Determine the [x, y] coordinate at the center of the cell enclosing the given text.  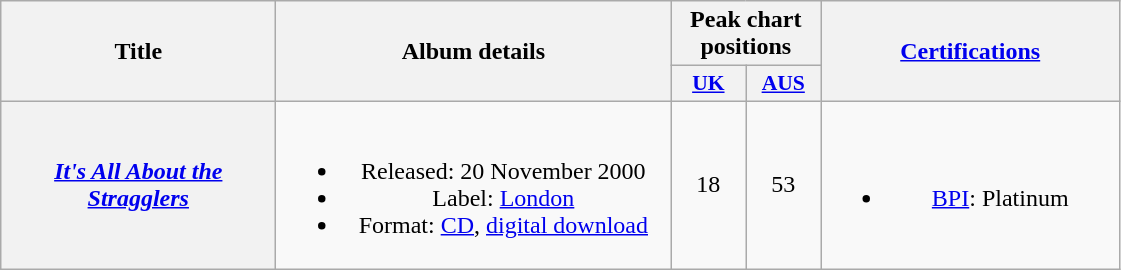
Album details [474, 52]
AUS [784, 84]
It's All About the Stragglers [138, 184]
Certifications [970, 52]
UK [708, 84]
Title [138, 52]
Released: 20 November 2000Label: LondonFormat: CD, digital download [474, 184]
BPI: Platinum [970, 184]
18 [708, 184]
53 [784, 184]
Peak chart positions [746, 34]
